Pinpoint the cell where the given text exists, returning its [x, y] midpoint coordinate. 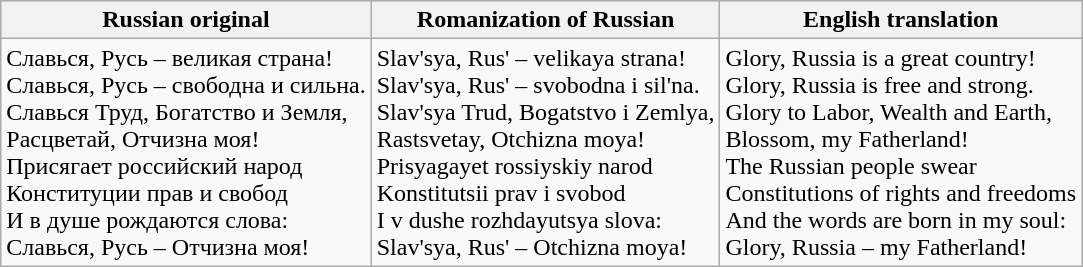
English translation [901, 20]
Russian original [186, 20]
Romanization of Russian [546, 20]
